Capture the cell that displays the provided text and extract its (X, Y) central coordinate. 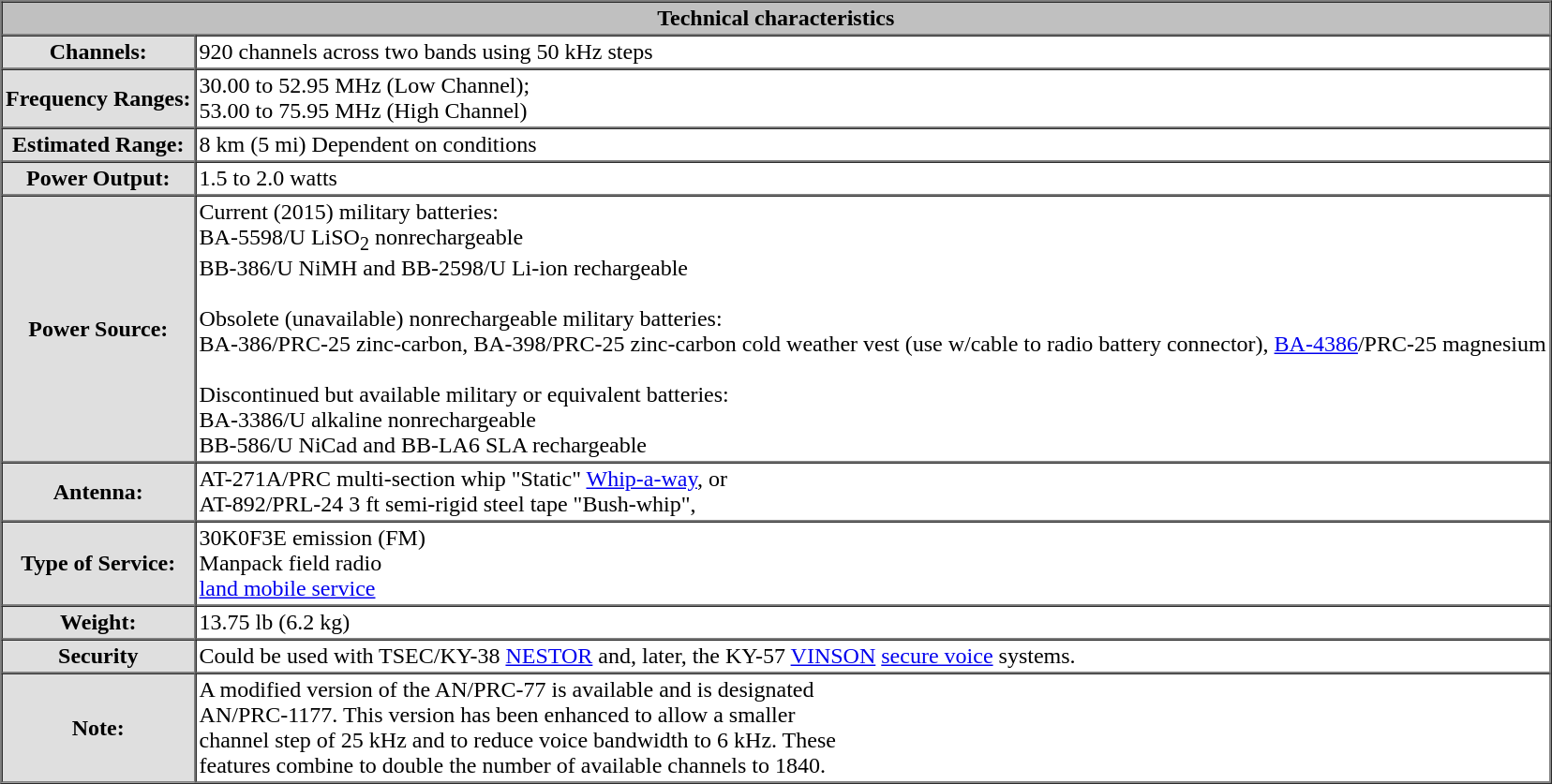
920 channels across two bands using 50 kHz steps (873, 52)
Could be used with TSEC/KY-38 NESTOR and, later, the KY-57 VINSON secure voice systems. (873, 657)
1.5 to 2.0 watts (873, 178)
Power Output: (99, 178)
30.00 to 52.95 MHz (Low Channel);53.00 to 75.95 MHz (High Channel) (873, 99)
8 km (5 mi) Dependent on conditions (873, 144)
Weight: (99, 623)
Technical characteristics (776, 19)
Note: (99, 729)
Power Source: (99, 328)
Frequency Ranges: (99, 99)
Estimated Range: (99, 144)
AT-271A/PRC multi-section whip "Static" Whip-a-way, orAT-892/PRL-24 3 ft semi-rigid steel tape "Bush-whip", (873, 493)
Type of Service: (99, 564)
Security (99, 657)
30K0F3E emission (FM)Manpack field radioland mobile service (873, 564)
Channels: (99, 52)
Antenna: (99, 493)
13.75 lb (6.2 kg) (873, 623)
